Capture the cell that displays the provided text and extract its (X, Y) central coordinate. 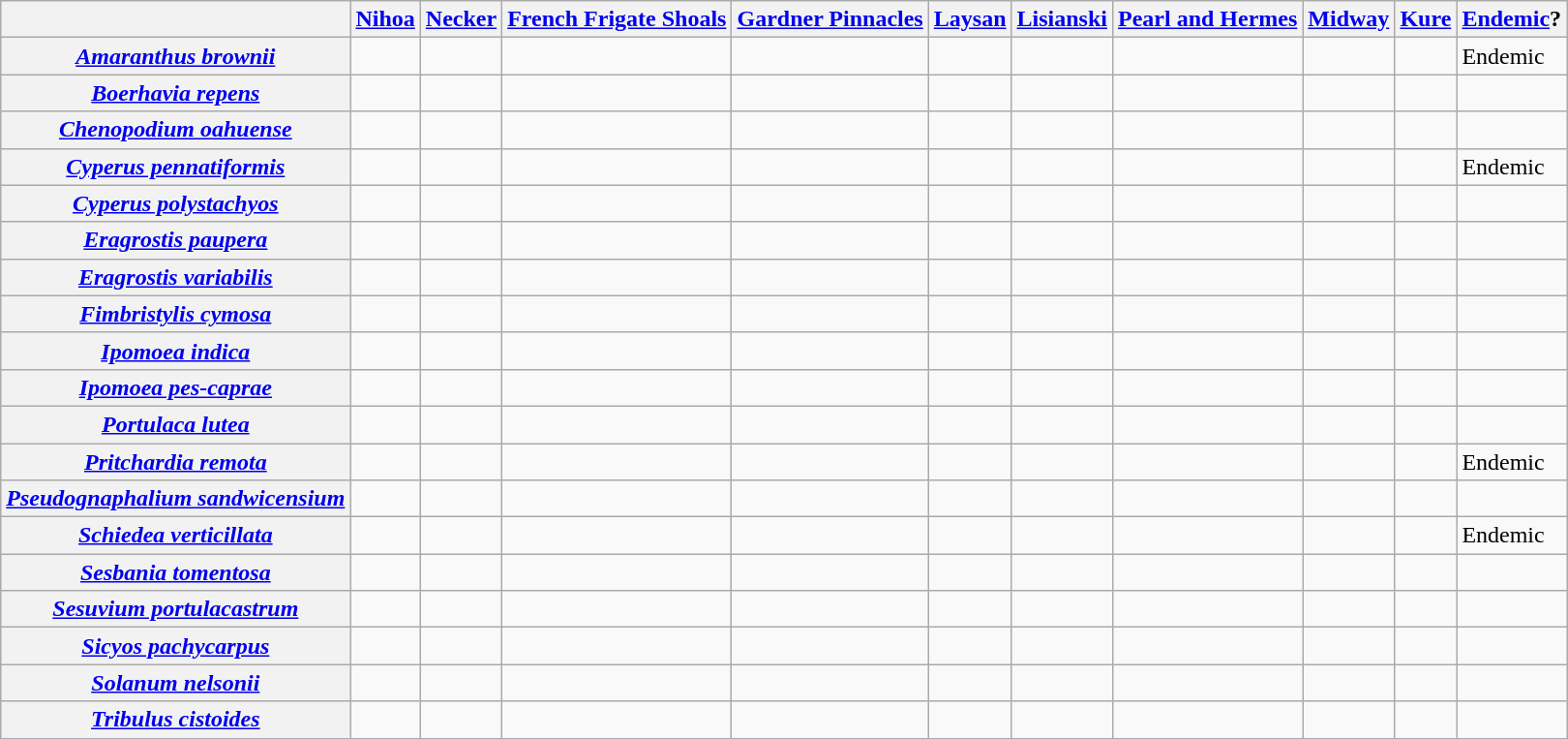
Eragrostis paupera (176, 240)
Schiedea verticillata (176, 536)
Tribulus cistoides (176, 720)
Kure (1426, 19)
Nihoa (385, 19)
Necker (461, 19)
Cyperus polystachyos (176, 203)
Sesuvium portulacastrum (176, 609)
Sesbania tomentosa (176, 572)
Amaranthus brownii (176, 56)
Lisianski (1062, 19)
Fimbristylis cymosa (176, 314)
Eragrostis variabilis (176, 277)
Gardner Pinnacles (830, 19)
Midway (1349, 19)
Endemic? (1512, 19)
Portulaca lutea (176, 424)
Pseudognaphalium sandwicensium (176, 499)
Solanum nelsonii (176, 683)
Ipomoea indica (176, 351)
Pearl and Hermes (1207, 19)
Ipomoea pes-caprae (176, 387)
Chenopodium oahuense (176, 130)
Laysan (970, 19)
Pritchardia remota (176, 462)
French Frigate Shoals (618, 19)
Boerhavia repens (176, 93)
Cyperus pennatiformis (176, 167)
Sicyos pachycarpus (176, 646)
